Determine the (x, y) coordinate at the center of the cell enclosing the given text.  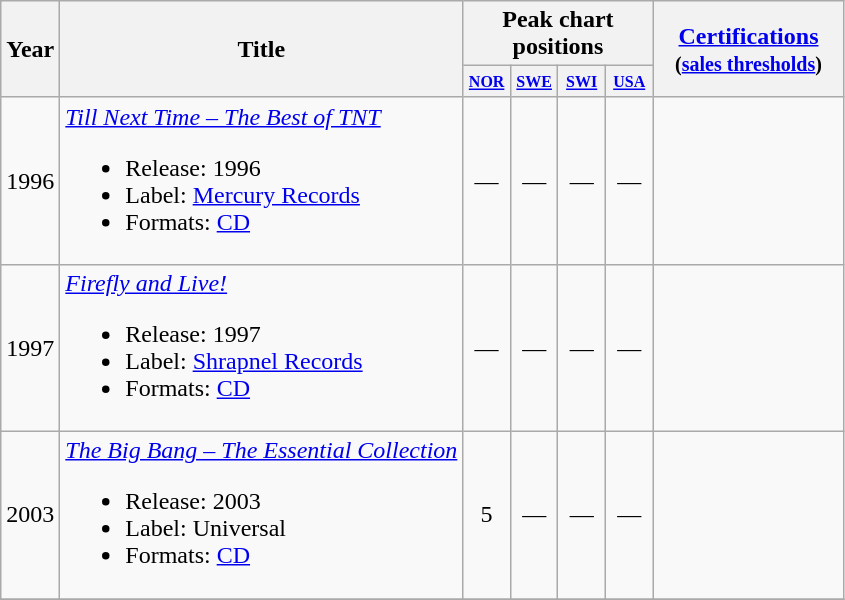
SWI (582, 82)
Year (30, 50)
Peak chart positions (558, 34)
2003 (30, 516)
Firefly and Live!Release: 1997Label: Shrapnel RecordsFormats: CD (262, 348)
NOR (487, 82)
USA (629, 82)
Title (262, 50)
The Big Bang – The Essential CollectionRelease: 2003Label: UniversalFormats: CD (262, 516)
Till Next Time – The Best of TNTRelease: 1996Label: Mercury RecordsFormats: CD (262, 180)
5 (487, 516)
Certifications(sales thresholds) (748, 50)
SWE (534, 82)
1996 (30, 180)
1997 (30, 348)
